Output the [X, Y] coordinate of the center of the cell containing the given text.  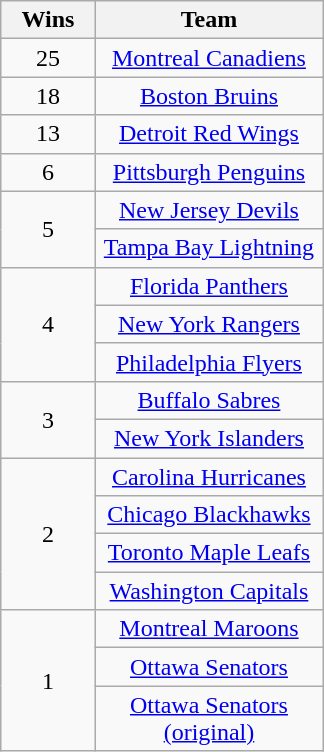
2 [48, 534]
Toronto Maple Leafs [210, 553]
New York Rangers [210, 324]
3 [48, 419]
Ottawa Senators (original) [210, 718]
Philadelphia Flyers [210, 362]
5 [48, 229]
Buffalo Sabres [210, 400]
Wins [48, 20]
Team [210, 20]
Ottawa Senators [210, 667]
Florida Panthers [210, 286]
Washington Capitals [210, 591]
25 [48, 58]
New Jersey Devils [210, 210]
1 [48, 680]
New York Islanders [210, 438]
4 [48, 324]
Chicago Blackhawks [210, 515]
Boston Bruins [210, 96]
Montreal Canadiens [210, 58]
6 [48, 172]
Tampa Bay Lightning [210, 248]
Detroit Red Wings [210, 134]
13 [48, 134]
18 [48, 96]
Carolina Hurricanes [210, 477]
Pittsburgh Penguins [210, 172]
Montreal Maroons [210, 629]
